Extract the (x, y) coordinate from the center of the cell holding the provided text.  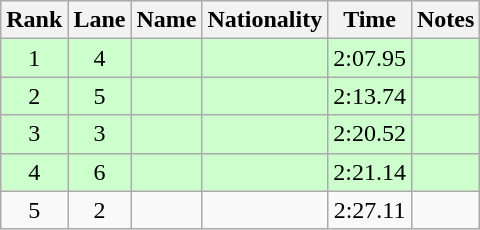
2:07.95 (370, 58)
2:21.14 (370, 172)
2:13.74 (370, 96)
Lane (100, 20)
Time (370, 20)
Rank (34, 20)
Name (166, 20)
2:27.11 (370, 210)
2:20.52 (370, 134)
6 (100, 172)
Nationality (265, 20)
1 (34, 58)
Notes (445, 20)
